Pinpoint the cell where the given text exists, returning its (X, Y) midpoint coordinate. 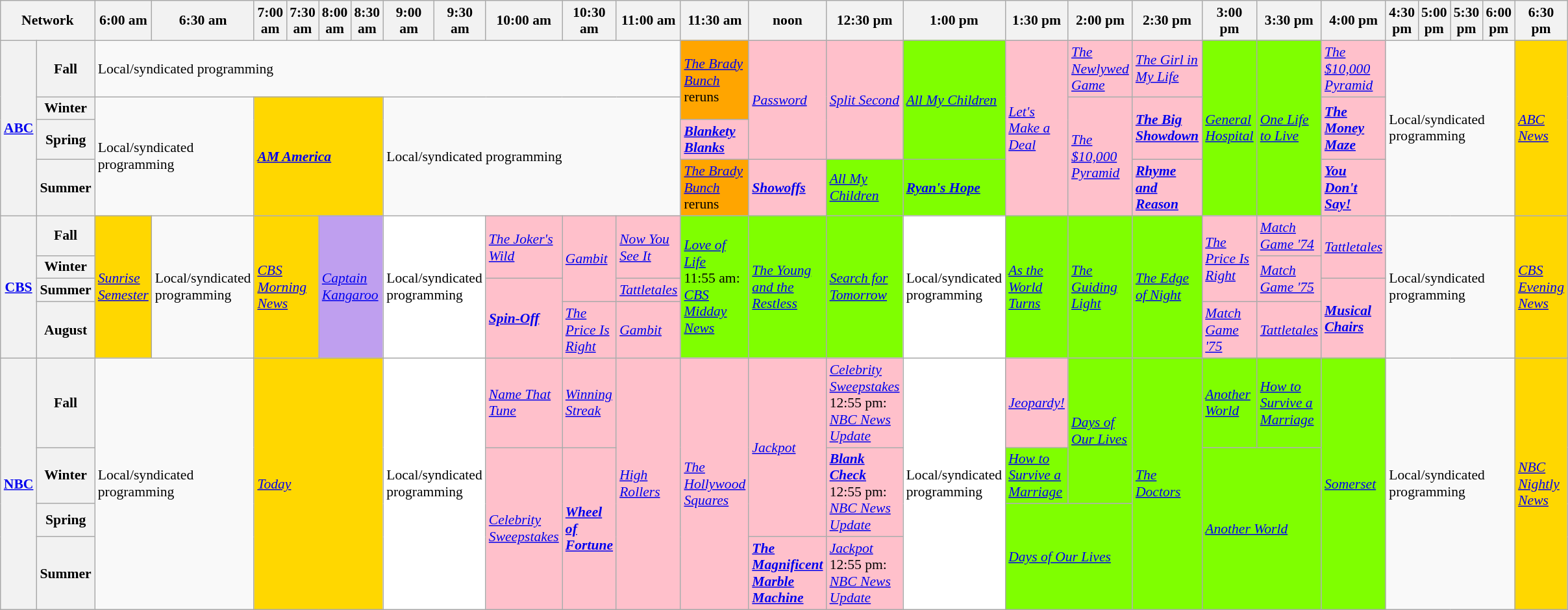
11:30 am (714, 21)
Split Second (865, 100)
The Edge of Night (1167, 287)
Match Game '74 (1289, 235)
The Newlywed Game (1100, 69)
Let's Make a Deal (1036, 128)
Now You See It (648, 247)
The Hollywood Squares (714, 483)
Jeopardy! (1036, 403)
The Guiding Light (1100, 287)
August (65, 330)
One Life to Live (1289, 128)
ABC (19, 128)
Rhyme and Reason (1167, 188)
The Money Maze (1353, 129)
9:30 am (460, 21)
The Joker's Wild (524, 247)
Jackpot (787, 447)
Network (48, 21)
CBS Evening News (1541, 287)
Love of Life11:55 am: CBS Midday News (714, 287)
Name That Tune (524, 403)
7:00 am (270, 21)
The Doctors (1167, 483)
CBS (19, 287)
6:00 am (123, 21)
Winning Streak (590, 403)
8:00 am (335, 21)
You Don't Say! (1353, 188)
Wheel of Fortune (590, 529)
7:30 am (303, 21)
Sunrise Semester (123, 287)
2:30 pm (1167, 21)
10:00 am (524, 21)
Search for Tomorrow (865, 287)
Spin-Off (524, 318)
ABC News (1541, 128)
As the World Turns (1036, 287)
Somerset (1353, 483)
3:00 pm (1229, 21)
General Hospital (1229, 128)
1:30 pm (1036, 21)
4:30 pm (1402, 21)
CBS Morning News (286, 287)
Musical Chairs (1353, 318)
NBC Nightly News (1541, 483)
6:30 am (203, 21)
noon (787, 21)
Jackpot12:55 pm: NBC News Update (865, 574)
5:30 pm (1467, 21)
1:00 pm (954, 21)
Blank Check12:55 pm: NBC News Update (865, 492)
6:00 pm (1499, 21)
3:30 pm (1289, 21)
Showoffs (787, 188)
The Big Showdown (1167, 129)
Password (787, 100)
11:00 am (648, 21)
NBC (19, 483)
6:30 pm (1541, 21)
12:30 pm (865, 21)
Blankety Blanks (714, 140)
AM America (318, 156)
Ryan's Hope (954, 188)
2:00 pm (1100, 21)
5:00 pm (1434, 21)
Captain Kangaroo (351, 287)
4:00 pm (1353, 21)
The Young and the Restless (787, 287)
9:00 am (409, 21)
High Rollers (648, 483)
10:30 am (590, 21)
The Magnificent Marble Machine (787, 574)
Celebrity Sweepstakes12:55 pm: NBC News Update (865, 403)
The Girl in My Life (1167, 69)
Celebrity Sweepstakes (524, 529)
Today (318, 483)
8:30 am (367, 21)
